Identify which cell holds the provided text, then report its [x, y] central coordinate. 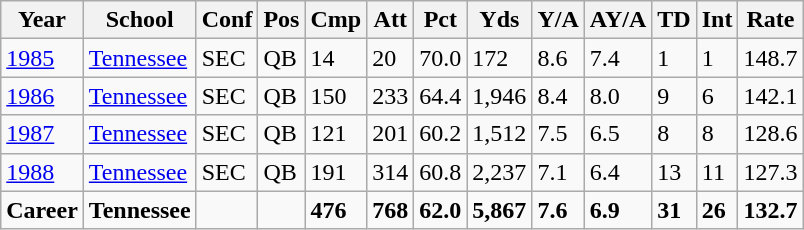
62.0 [440, 210]
Yds [500, 20]
14 [336, 58]
26 [717, 210]
13 [674, 172]
31 [674, 210]
6 [717, 96]
201 [390, 134]
Att [390, 20]
Cmp [336, 20]
128.6 [770, 134]
191 [336, 172]
768 [390, 210]
132.7 [770, 210]
1986 [42, 96]
AY/A [618, 20]
1,946 [500, 96]
20 [390, 58]
School [140, 20]
127.3 [770, 172]
233 [390, 96]
Int [717, 20]
70.0 [440, 58]
1988 [42, 172]
7.5 [558, 134]
6.5 [618, 134]
7.6 [558, 210]
60.8 [440, 172]
5,867 [500, 210]
121 [336, 134]
2,237 [500, 172]
Year [42, 20]
9 [674, 96]
Pos [282, 20]
314 [390, 172]
Career [42, 210]
7.1 [558, 172]
148.7 [770, 58]
TD [674, 20]
6.4 [618, 172]
6.9 [618, 210]
8.4 [558, 96]
1987 [42, 134]
172 [500, 58]
1,512 [500, 134]
Conf [227, 20]
60.2 [440, 134]
Y/A [558, 20]
8.0 [618, 96]
Pct [440, 20]
1985 [42, 58]
150 [336, 96]
11 [717, 172]
476 [336, 210]
142.1 [770, 96]
64.4 [440, 96]
Rate [770, 20]
8.6 [558, 58]
7.4 [618, 58]
